Return the [x, y] coordinate for the center point of the cell that contains the specified text.  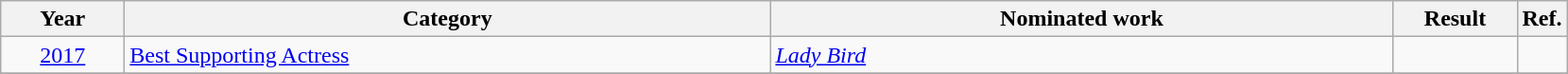
Result [1456, 19]
Year [62, 19]
Ref. [1542, 19]
Lady Bird [1081, 55]
Category [448, 19]
Best Supporting Actress [448, 55]
Nominated work [1081, 19]
2017 [62, 55]
